Provide the [x, y] coordinate of the cell's center where the given text is located.  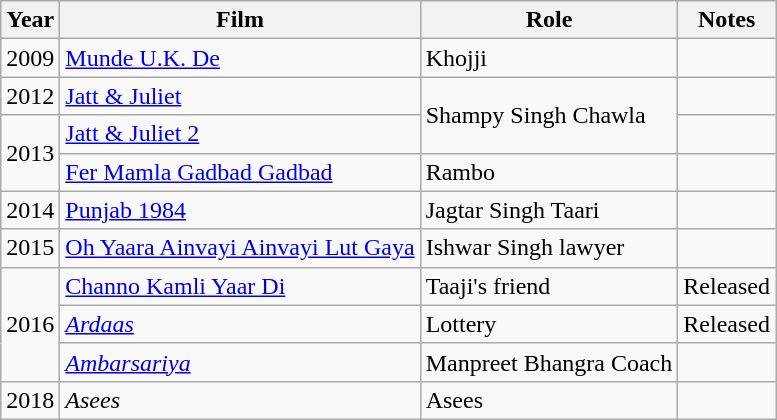
Munde U.K. De [240, 58]
Jagtar Singh Taari [549, 210]
2013 [30, 153]
Channo Kamli Yaar Di [240, 286]
2012 [30, 96]
Punjab 1984 [240, 210]
Manpreet Bhangra Coach [549, 362]
2015 [30, 248]
Ardaas [240, 324]
2018 [30, 400]
Ishwar Singh lawyer [549, 248]
Fer Mamla Gadbad Gadbad [240, 172]
Jatt & Juliet 2 [240, 134]
Khojji [549, 58]
Taaji's friend [549, 286]
Rambo [549, 172]
2014 [30, 210]
2009 [30, 58]
Oh Yaara Ainvayi Ainvayi Lut Gaya [240, 248]
Ambarsariya [240, 362]
2016 [30, 324]
Jatt & Juliet [240, 96]
Film [240, 20]
Notes [727, 20]
Lottery [549, 324]
Year [30, 20]
Role [549, 20]
Shampy Singh Chawla [549, 115]
